Scan for the cell matching the given text and deliver its (x, y) coordinate at center. 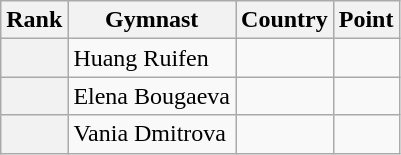
Point (366, 20)
Country (285, 20)
Rank (34, 20)
Gymnast (152, 20)
Huang Ruifen (152, 58)
Vania Dmitrova (152, 134)
Elena Bougaeva (152, 96)
